Return the (x, y) coordinate for the center point of the cell that contains the specified text.  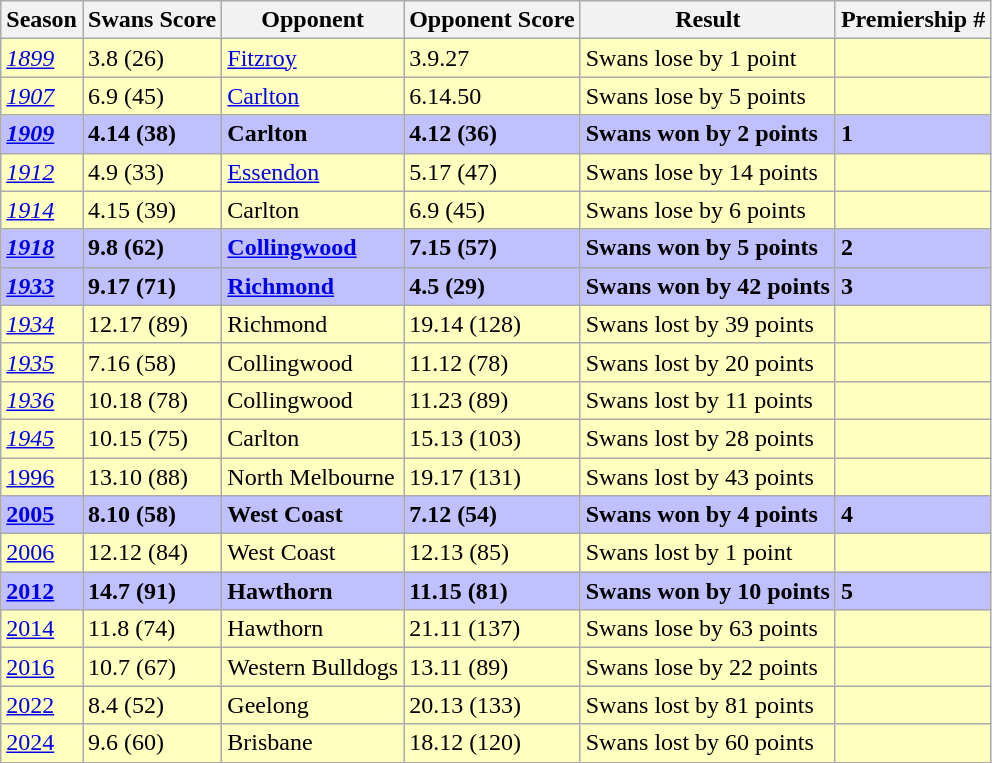
2 (912, 248)
19.14 (128) (492, 324)
Swans lost by 20 points (708, 362)
12.17 (89) (152, 324)
1935 (42, 362)
Swans lose by 6 points (708, 210)
Swans won by 2 points (708, 134)
21.11 (137) (492, 629)
14.7 (91) (152, 591)
3.8 (26) (152, 58)
1909 (42, 134)
Western Bulldogs (313, 667)
1936 (42, 400)
Swans Score (152, 20)
Swans lose by 22 points (708, 667)
9.8 (62) (152, 248)
7.16 (58) (152, 362)
8.4 (52) (152, 705)
2022 (42, 705)
4.12 (36) (492, 134)
Fitzroy (313, 58)
5 (912, 591)
11.15 (81) (492, 591)
6.14.50 (492, 96)
Swans lose by 5 points (708, 96)
Swans lose by 14 points (708, 172)
1945 (42, 438)
Swans won by 5 points (708, 248)
Swans won by 42 points (708, 286)
3 (912, 286)
15.13 (103) (492, 438)
Swans lose by 63 points (708, 629)
Swans lost by 81 points (708, 705)
10.15 (75) (152, 438)
19.17 (131) (492, 477)
Opponent Score (492, 20)
4.5 (29) (492, 286)
4 (912, 515)
1933 (42, 286)
12.13 (85) (492, 553)
Brisbane (313, 743)
18.12 (120) (492, 743)
13.11 (89) (492, 667)
1 (912, 134)
Swans lose by 1 point (708, 58)
Swans lost by 28 points (708, 438)
11.23 (89) (492, 400)
9.17 (71) (152, 286)
12.12 (84) (152, 553)
Swans won by 10 points (708, 591)
4.9 (33) (152, 172)
1899 (42, 58)
Geelong (313, 705)
Premiership # (912, 20)
10.18 (78) (152, 400)
Swans lost by 60 points (708, 743)
2005 (42, 515)
1996 (42, 477)
7.12 (54) (492, 515)
7.15 (57) (492, 248)
13.10 (88) (152, 477)
1918 (42, 248)
1934 (42, 324)
Result (708, 20)
2016 (42, 667)
Swans lost by 39 points (708, 324)
1914 (42, 210)
11.12 (78) (492, 362)
2012 (42, 591)
Swans lost by 11 points (708, 400)
8.10 (58) (152, 515)
Essendon (313, 172)
Swans lost by 43 points (708, 477)
2014 (42, 629)
4.15 (39) (152, 210)
Season (42, 20)
3.9.27 (492, 58)
Swans lost by 1 point (708, 553)
9.6 (60) (152, 743)
2006 (42, 553)
20.13 (133) (492, 705)
11.8 (74) (152, 629)
5.17 (47) (492, 172)
1907 (42, 96)
Swans won by 4 points (708, 515)
Opponent (313, 20)
4.14 (38) (152, 134)
10.7 (67) (152, 667)
1912 (42, 172)
North Melbourne (313, 477)
2024 (42, 743)
